For the text-containing cell, return its midpoint in (x, y) coordinate format. 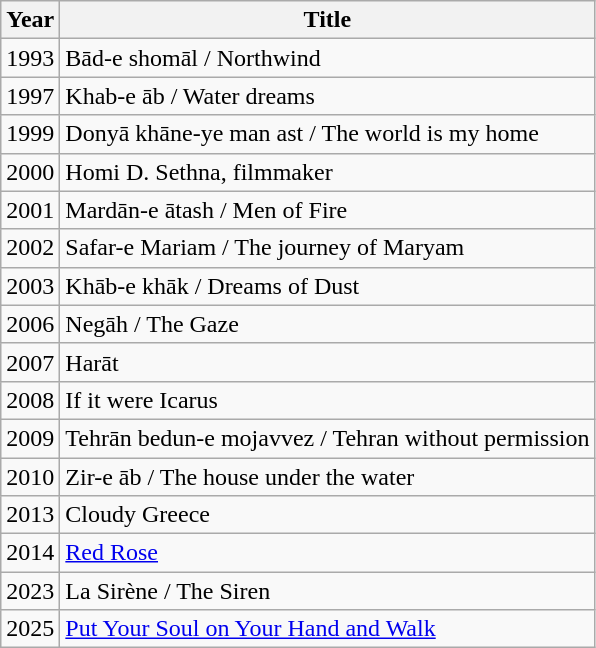
2007 (30, 362)
2000 (30, 172)
2025 (30, 629)
2008 (30, 400)
Put Your Soul on Your Hand and Walk (328, 629)
2014 (30, 553)
Khab-e āb / Water dreams (328, 96)
2003 (30, 286)
2013 (30, 515)
Mardān-e ātash / Men of Fire (328, 210)
Harāt (328, 362)
1999 (30, 134)
2006 (30, 324)
Red Rose (328, 553)
2001 (30, 210)
Donyā khāne-ye man ast / The world is my home (328, 134)
2002 (30, 248)
Cloudy Greece (328, 515)
Year (30, 20)
Homi D. Sethna, filmmaker (328, 172)
Safar-e Mariam / The journey of Maryam (328, 248)
1997 (30, 96)
Khāb-e khāk / Dreams of Dust (328, 286)
Tehrān bedun-e mojavvez / Tehran without permission (328, 438)
If it were Icarus (328, 400)
Negāh / The Gaze (328, 324)
Zir-e āb / The house under the water (328, 477)
2009 (30, 438)
Bād-e shomāl / Northwind (328, 58)
2010 (30, 477)
La Sirène / The Siren (328, 591)
1993 (30, 58)
Title (328, 20)
2023 (30, 591)
